Search for the cell housing the specified text and yield its (x, y) center coordinate. 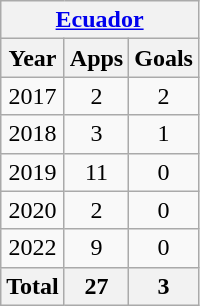
2017 (33, 96)
9 (96, 248)
2018 (33, 134)
27 (96, 286)
Total (33, 286)
Goals (164, 58)
2019 (33, 172)
1 (164, 134)
Apps (96, 58)
2022 (33, 248)
Ecuador (100, 20)
Year (33, 58)
11 (96, 172)
2020 (33, 210)
